Detect which cell encompasses the target text, then output its [X, Y] center coordinate. 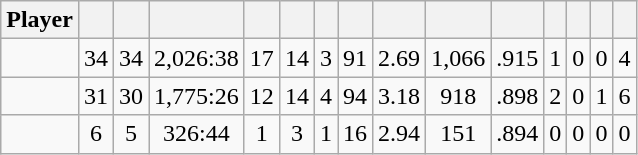
.894 [518, 134]
91 [356, 58]
31 [96, 96]
2,026:38 [197, 58]
94 [356, 96]
2.69 [400, 58]
17 [262, 58]
1,066 [458, 58]
918 [458, 96]
.898 [518, 96]
151 [458, 134]
30 [132, 96]
2 [556, 96]
12 [262, 96]
.915 [518, 58]
326:44 [197, 134]
3.18 [400, 96]
1,775:26 [197, 96]
16 [356, 134]
Player [40, 20]
5 [132, 134]
2.94 [400, 134]
